Return [X, Y] of the center of cell containing provided text 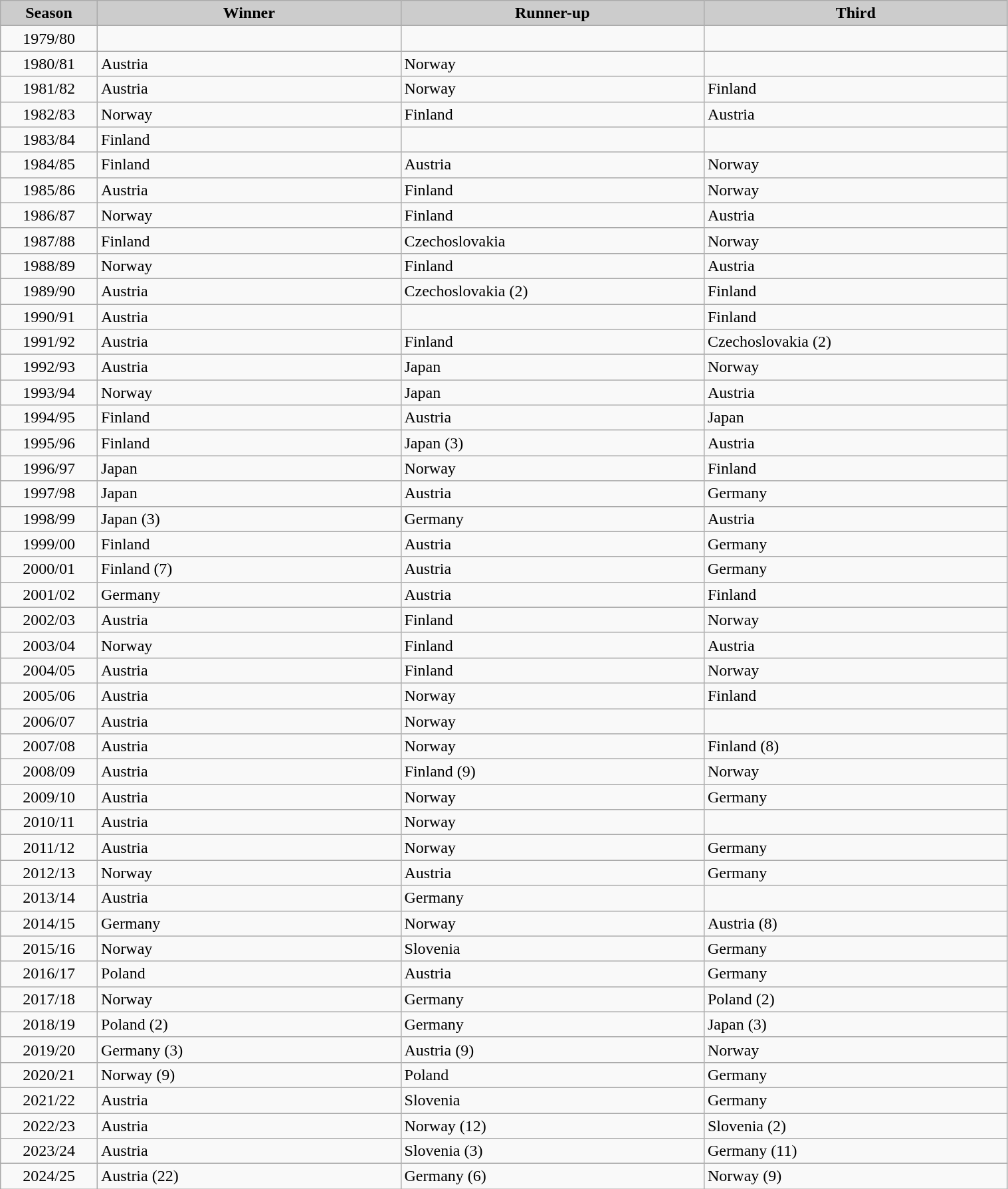
Season [49, 13]
Austria (8) [856, 923]
1997/98 [49, 494]
Finland (9) [552, 772]
2016/17 [49, 974]
2024/25 [49, 1176]
1998/99 [49, 519]
2008/09 [49, 772]
2023/24 [49, 1151]
Runner-up [552, 13]
2006/07 [49, 721]
1996/97 [49, 468]
Germany (3) [249, 1050]
2011/12 [49, 848]
1993/94 [49, 393]
Finland (7) [249, 569]
1994/95 [49, 418]
Norway (12) [552, 1126]
2014/15 [49, 923]
1995/96 [49, 443]
1989/90 [49, 291]
Finland (8) [856, 747]
1990/91 [49, 317]
Germany (11) [856, 1151]
Germany (6) [552, 1176]
1986/87 [49, 215]
1992/93 [49, 367]
2004/05 [49, 670]
Czechoslovakia [552, 240]
2005/06 [49, 695]
Winner [249, 13]
1981/82 [49, 89]
1999/00 [49, 544]
1985/86 [49, 190]
Third [856, 13]
Slovenia (3) [552, 1151]
2015/16 [49, 949]
1988/89 [49, 266]
2019/20 [49, 1050]
2010/11 [49, 822]
1984/85 [49, 165]
Slovenia (2) [856, 1126]
2022/23 [49, 1126]
2020/21 [49, 1075]
2000/01 [49, 569]
1979/80 [49, 39]
Austria (9) [552, 1050]
2018/19 [49, 1024]
2021/22 [49, 1100]
1982/83 [49, 114]
1980/81 [49, 64]
1987/88 [49, 240]
2003/04 [49, 645]
2002/03 [49, 620]
1983/84 [49, 139]
Austria (22) [249, 1176]
2012/13 [49, 873]
2001/02 [49, 594]
2007/08 [49, 747]
2017/18 [49, 999]
2009/10 [49, 797]
1991/92 [49, 342]
2013/14 [49, 898]
